From the cell containing the given text, extract its center point as [x, y] coordinate. 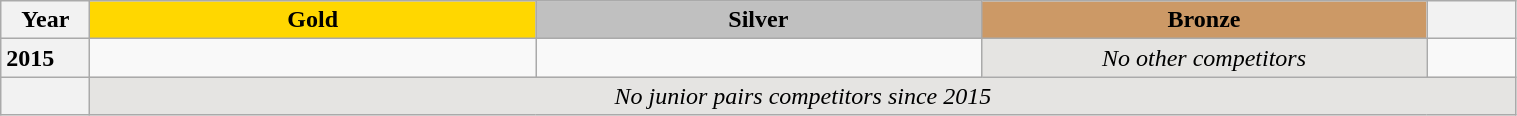
Bronze [1204, 20]
Year [46, 20]
2015 [46, 58]
No other competitors [1204, 58]
Silver [759, 20]
No junior pairs competitors since 2015 [803, 96]
Gold [313, 20]
